Locate the cell with the specified text and output its (x, y) center coordinate. 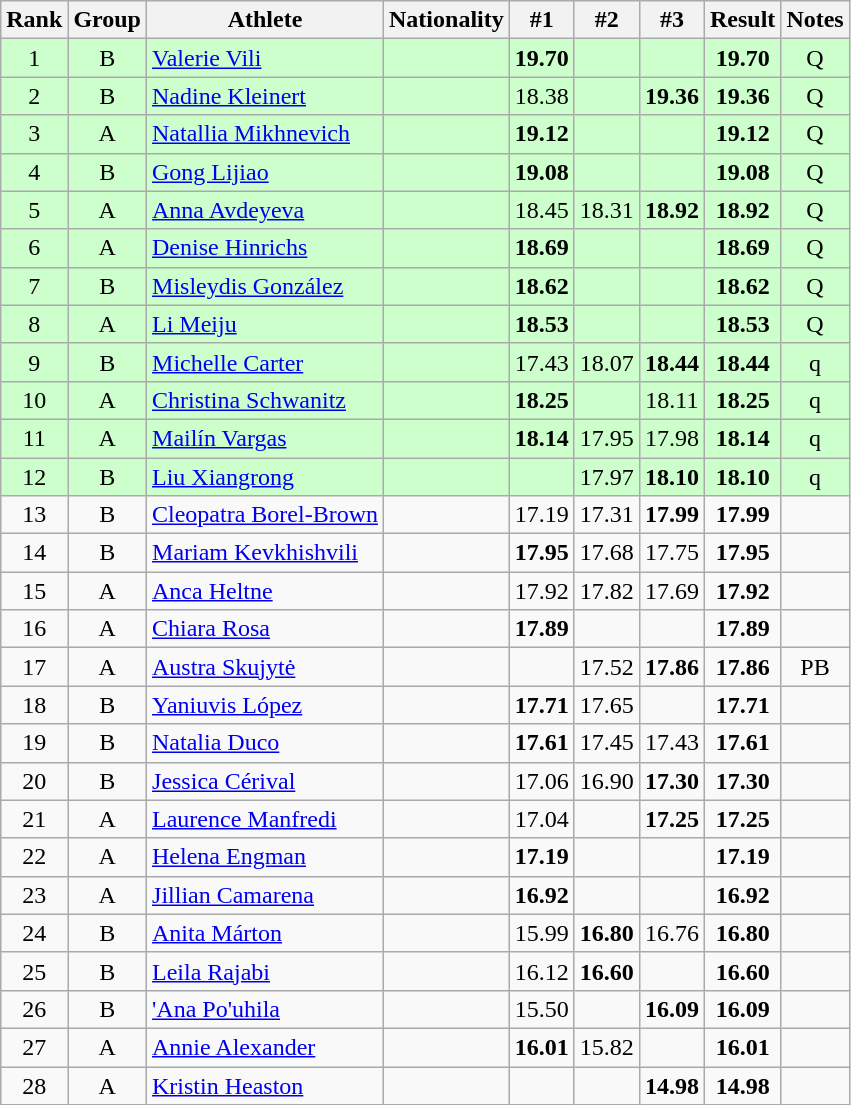
'Ana Po'uhila (266, 1009)
18.11 (672, 400)
17.97 (606, 477)
Jillian Camarena (266, 895)
Chiara Rosa (266, 629)
17.31 (606, 515)
17.69 (672, 591)
13 (34, 515)
Group (108, 20)
17.82 (606, 591)
#2 (606, 20)
Michelle Carter (266, 362)
Denise Hinrichs (266, 248)
18.45 (542, 210)
11 (34, 438)
Natallia Mikhnevich (266, 134)
16.76 (672, 933)
17.06 (542, 781)
Li Meiju (266, 324)
Natalia Duco (266, 743)
15.82 (606, 1047)
PB (815, 667)
18.31 (606, 210)
6 (34, 248)
17.45 (606, 743)
Mariam Kevkhishvili (266, 553)
Nadine Kleinert (266, 96)
Helena Engman (266, 857)
Anita Márton (266, 933)
19 (34, 743)
27 (34, 1047)
8 (34, 324)
Gong Lijiao (266, 172)
#1 (542, 20)
Annie Alexander (266, 1047)
21 (34, 819)
12 (34, 477)
Rank (34, 20)
20 (34, 781)
17.04 (542, 819)
16.12 (542, 971)
9 (34, 362)
Cleopatra Borel-Brown (266, 515)
4 (34, 172)
16.90 (606, 781)
Jessica Cérival (266, 781)
Nationality (447, 20)
17.75 (672, 553)
17 (34, 667)
18.07 (606, 362)
Leila Rajabi (266, 971)
Athlete (266, 20)
17.68 (606, 553)
Austra Skujytė (266, 667)
17.65 (606, 705)
2 (34, 96)
Mailín Vargas (266, 438)
26 (34, 1009)
22 (34, 857)
15.50 (542, 1009)
#3 (672, 20)
1 (34, 58)
18 (34, 705)
3 (34, 134)
Valerie Vili (266, 58)
10 (34, 400)
23 (34, 895)
Misleydis González (266, 286)
Christina Schwanitz (266, 400)
Laurence Manfredi (266, 819)
28 (34, 1085)
17.52 (606, 667)
16 (34, 629)
Yaniuvis López (266, 705)
Anna Avdeyeva (266, 210)
25 (34, 971)
5 (34, 210)
Result (742, 20)
Anca Heltne (266, 591)
15 (34, 591)
14 (34, 553)
Notes (815, 20)
Kristin Heaston (266, 1085)
7 (34, 286)
17.98 (672, 438)
Liu Xiangrong (266, 477)
15.99 (542, 933)
18.38 (542, 96)
24 (34, 933)
